From the cell containing the given text, extract its center point as [X, Y] coordinate. 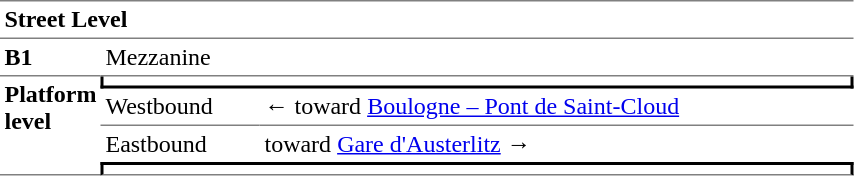
← toward Boulogne – Pont de Saint-Cloud [557, 107]
Eastbound [180, 144]
Mezzanine [478, 58]
Platform level [50, 126]
toward Gare d'Austerlitz → [557, 144]
B1 [50, 58]
Westbound [180, 107]
Street Level [427, 20]
